Find where the given text appears and provide that cell's center as (X, Y) coordinate. 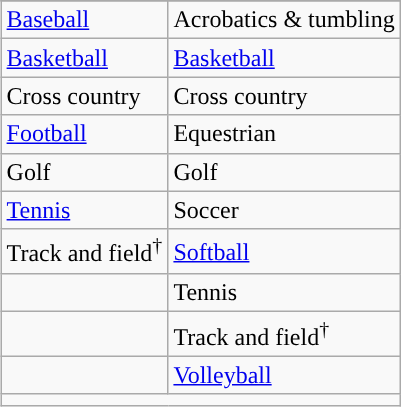
Volleyball (284, 375)
Baseball (84, 20)
Acrobatics & tumbling (284, 20)
Equestrian (284, 134)
Football (84, 134)
Softball (284, 252)
Soccer (284, 210)
